Detect which cell encompasses the target text, then output its (x, y) center coordinate. 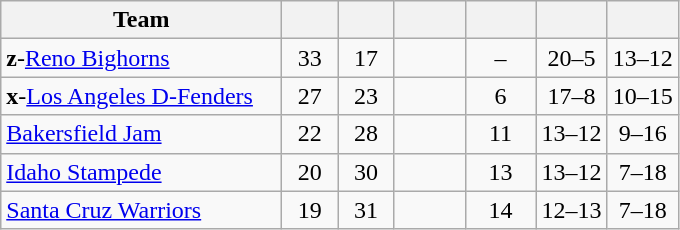
14 (500, 210)
6 (500, 96)
30 (366, 172)
27 (310, 96)
z-Reno Bighorns (142, 58)
11 (500, 134)
20 (310, 172)
Team (142, 20)
31 (366, 210)
19 (310, 210)
12–13 (572, 210)
Bakersfield Jam (142, 134)
9–16 (642, 134)
20–5 (572, 58)
x-Los Angeles D-Fenders (142, 96)
Santa Cruz Warriors (142, 210)
33 (310, 58)
17 (366, 58)
28 (366, 134)
22 (310, 134)
– (500, 58)
17–8 (572, 96)
23 (366, 96)
10–15 (642, 96)
Idaho Stampede (142, 172)
13 (500, 172)
